Extract the (x, y) coordinate from the center of the cell holding the provided text.  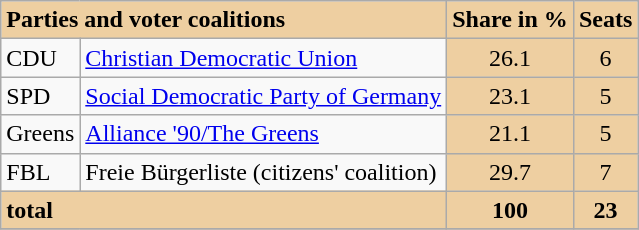
6 (605, 58)
Greens (40, 134)
100 (510, 210)
FBL (40, 172)
23.1 (510, 96)
Alliance '90/The Greens (264, 134)
CDU (40, 58)
total (224, 210)
7 (605, 172)
Social Democratic Party of Germany (264, 96)
Parties and voter coalitions (224, 20)
Seats (605, 20)
Christian Democratic Union (264, 58)
Freie Bürgerliste (citizens' coalition) (264, 172)
SPD (40, 96)
21.1 (510, 134)
26.1 (510, 58)
29.7 (510, 172)
23 (605, 210)
Share in % (510, 20)
